Capture the cell that displays the provided text and extract its (x, y) central coordinate. 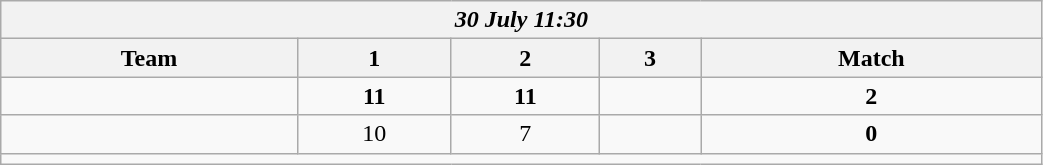
0 (872, 134)
Match (872, 58)
3 (650, 58)
Team (150, 58)
1 (374, 58)
10 (374, 134)
7 (525, 134)
30 July 11:30 (522, 20)
